For the text-containing cell, return its midpoint in (x, y) coordinate format. 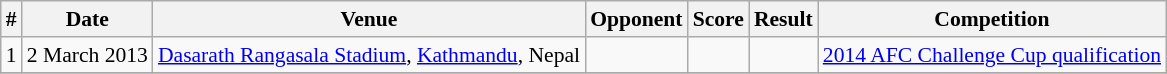
Venue (369, 19)
2 March 2013 (88, 55)
# (12, 19)
Date (88, 19)
1 (12, 55)
Score (718, 19)
Dasarath Rangasala Stadium, Kathmandu, Nepal (369, 55)
2014 AFC Challenge Cup qualification (992, 55)
Opponent (636, 19)
Competition (992, 19)
Result (784, 19)
